Output the (x, y) coordinate of the center of the cell containing the given text.  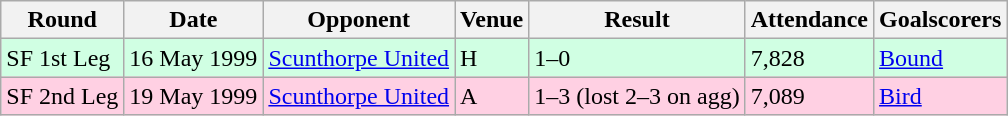
7,089 (809, 96)
Bound (940, 58)
Result (637, 20)
16 May 1999 (194, 58)
19 May 1999 (194, 96)
SF 2nd Leg (62, 96)
A (492, 96)
Venue (492, 20)
7,828 (809, 58)
Goalscorers (940, 20)
1–3 (lost 2–3 on agg) (637, 96)
Bird (940, 96)
1–0 (637, 58)
Opponent (359, 20)
Date (194, 20)
SF 1st Leg (62, 58)
Attendance (809, 20)
Round (62, 20)
H (492, 58)
